Identify which cell holds the provided text, then report its (x, y) central coordinate. 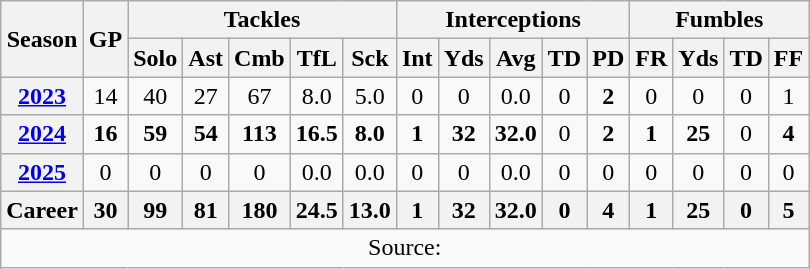
14 (105, 96)
Avg (516, 58)
16.5 (316, 134)
5 (788, 210)
180 (260, 210)
30 (105, 210)
PD (608, 58)
2023 (42, 96)
GP (105, 39)
Source: (405, 248)
Career (42, 210)
Cmb (260, 58)
TfL (316, 58)
24.5 (316, 210)
Ast (206, 58)
54 (206, 134)
59 (156, 134)
99 (156, 210)
Fumbles (720, 20)
67 (260, 96)
Season (42, 39)
113 (260, 134)
81 (206, 210)
27 (206, 96)
2025 (42, 172)
2024 (42, 134)
Solo (156, 58)
16 (105, 134)
Tackles (262, 20)
Sck (370, 58)
Int (417, 58)
FF (788, 58)
40 (156, 96)
FR (652, 58)
5.0 (370, 96)
13.0 (370, 210)
Interceptions (512, 20)
